Capture the cell that displays the provided text and extract its (X, Y) central coordinate. 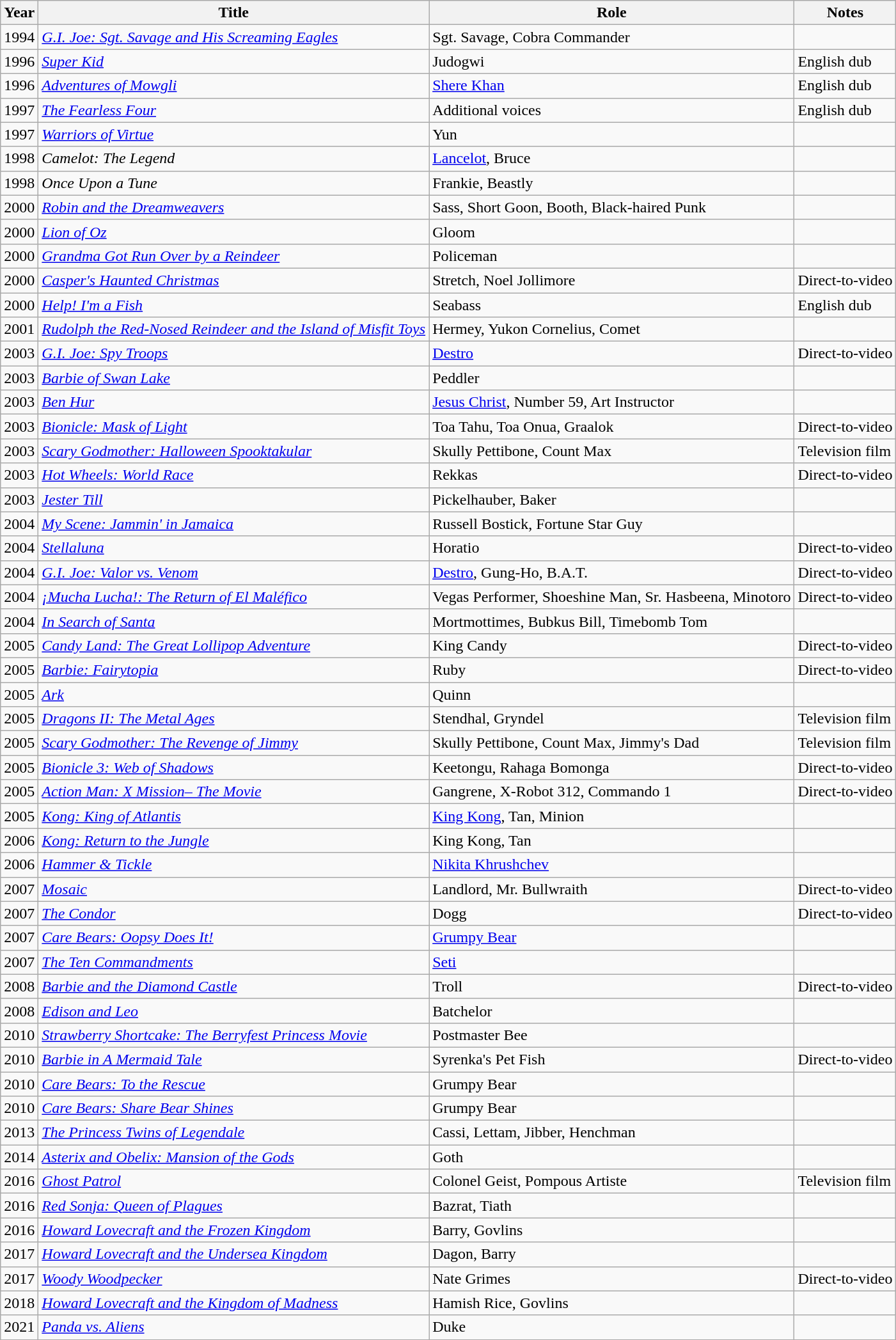
Dagon, Barry (611, 1254)
Pickelhauber, Baker (611, 500)
Seabass (611, 305)
Scary Godmother: The Revenge of Jimmy (234, 743)
¡Mucha Lucha!: The Return of El Maléfico (234, 597)
Peddler (611, 378)
Quinn (611, 694)
Nate Grimes (611, 1279)
Colonel Geist, Pompous Artiste (611, 1181)
Stellaluna (234, 548)
1994 (19, 37)
Warriors of Virtue (234, 134)
Lion of Oz (234, 232)
Judogwi (611, 61)
2013 (19, 1133)
Title (234, 13)
Destro (611, 354)
Ark (234, 694)
Mortmottimes, Bubkus Bill, Timebomb Tom (611, 621)
2014 (19, 1157)
Postmaster Bee (611, 1035)
My Scene: Jammin' in Jamaica (234, 524)
Jesus Christ, Number 59, Art Instructor (611, 402)
Strawberry Shortcake: The Berryfest Princess Movie (234, 1035)
Shere Khan (611, 86)
Care Bears: Share Bear Shines (234, 1108)
Howard Lovecraft and the Kingdom of Madness (234, 1303)
Policeman (611, 256)
Goth (611, 1157)
Hermey, Yukon Cornelius, Comet (611, 329)
Destro, Gung-Ho, B.A.T. (611, 572)
Seti (611, 962)
Howard Lovecraft and the Frozen Kingdom (234, 1230)
King Kong, Tan, Minion (611, 816)
The Fearless Four (234, 110)
Batchelor (611, 1011)
Scary Godmother: Halloween Spooktakular (234, 451)
Barbie: Fairytopia (234, 670)
Red Sonja: Queen of Plagues (234, 1206)
Care Bears: Oopsy Does It! (234, 938)
Dragons II: The Metal Ages (234, 719)
Barry, Govlins (611, 1230)
Russell Bostick, Fortune Star Guy (611, 524)
Hammer & Tickle (234, 865)
Additional voices (611, 110)
G.I. Joe: Spy Troops (234, 354)
King Kong, Tan (611, 840)
Candy Land: The Great Lollipop Adventure (234, 645)
Vegas Performer, Shoeshine Man, Sr. Hasbeena, Minotoro (611, 597)
Year (19, 13)
King Candy (611, 645)
Nikita Khrushchev (611, 865)
In Search of Santa (234, 621)
Asterix and Obelix: Mansion of the Gods (234, 1157)
Care Bears: To the Rescue (234, 1084)
Horatio (611, 548)
Casper's Haunted Christmas (234, 280)
Ben Hur (234, 402)
G.I. Joe: Sgt. Savage and His Screaming Eagles (234, 37)
Grandma Got Run Over by a Reindeer (234, 256)
Edison and Leo (234, 1011)
Stendhal, Gryndel (611, 719)
Howard Lovecraft and the Undersea Kingdom (234, 1254)
Ruby (611, 670)
Kong: Return to the Jungle (234, 840)
The Ten Commandments (234, 962)
Hamish Rice, Govlins (611, 1303)
Jester Till (234, 500)
Gangrene, X-Robot 312, Commando 1 (611, 792)
Super Kid (234, 61)
Barbie and the Diamond Castle (234, 986)
Rudolph the Red-Nosed Reindeer and the Island of Misfit Toys (234, 329)
Rekkas (611, 475)
Mosaic (234, 889)
Notes (845, 13)
Barbie of Swan Lake (234, 378)
Landlord, Mr. Bullwraith (611, 889)
Bionicle: Mask of Light (234, 427)
Role (611, 13)
Bionicle 3: Web of Shadows (234, 768)
Gloom (611, 232)
Skully Pettibone, Count Max, Jimmy's Dad (611, 743)
Yun (611, 134)
2018 (19, 1303)
Keetongu, Rahaga Bomonga (611, 768)
Stretch, Noel Jollimore (611, 280)
Ghost Patrol (234, 1181)
Duke (611, 1327)
The Condor (234, 913)
G.I. Joe: Valor vs. Venom (234, 572)
Sass, Short Goon, Booth, Black-haired Punk (611, 207)
Help! I'm a Fish (234, 305)
2001 (19, 329)
Toa Tahu, Toa Onua, Graalok (611, 427)
Adventures of Mowgli (234, 86)
Panda vs. Aliens (234, 1327)
Once Upon a Tune (234, 183)
Skully Pettibone, Count Max (611, 451)
Dogg (611, 913)
2021 (19, 1327)
Lancelot, Bruce (611, 159)
Camelot: The Legend (234, 159)
Sgt. Savage, Cobra Commander (611, 37)
Woody Woodpecker (234, 1279)
Action Man: X Mission– The Movie (234, 792)
Troll (611, 986)
Barbie in A Mermaid Tale (234, 1059)
Robin and the Dreamweavers (234, 207)
Hot Wheels: World Race (234, 475)
Bazrat, Tiath (611, 1206)
The Princess Twins of Legendale (234, 1133)
Frankie, Beastly (611, 183)
Kong: King of Atlantis (234, 816)
Cassi, Lettam, Jibber, Henchman (611, 1133)
Syrenka's Pet Fish (611, 1059)
